Return (x, y) of the center of cell containing provided text 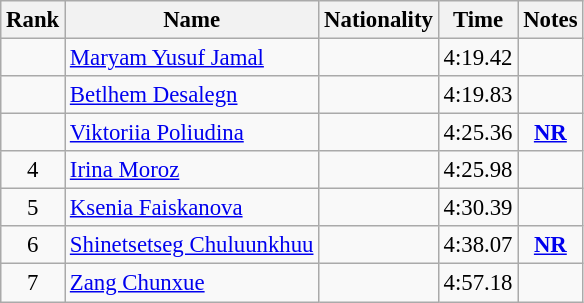
Shinetsetseg Chuluunkhuu (192, 245)
Nationality (378, 20)
Betlhem Desalegn (192, 95)
4 (33, 170)
4:25.36 (478, 133)
6 (33, 245)
Irina Moroz (192, 170)
7 (33, 283)
Maryam Yusuf Jamal (192, 58)
Time (478, 20)
4:19.83 (478, 95)
4:25.98 (478, 170)
Ksenia Faiskanova (192, 208)
Rank (33, 20)
Viktoriia Poliudina (192, 133)
4:19.42 (478, 58)
4:38.07 (478, 245)
Name (192, 20)
5 (33, 208)
Notes (550, 20)
Zang Chunxue (192, 283)
4:57.18 (478, 283)
4:30.39 (478, 208)
